Find where the given text appears and provide that cell's center as (X, Y) coordinate. 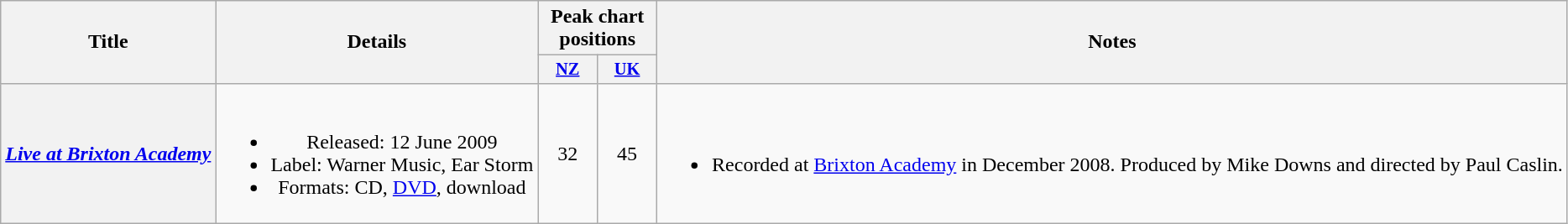
Released: 12 June 2009Label: Warner Music, Ear StormFormats: CD, DVD, download (377, 153)
Peak chart positions (598, 29)
32 (567, 153)
NZ (567, 70)
UK (628, 70)
45 (628, 153)
Details (377, 42)
Title (108, 42)
Live at Brixton Academy (108, 153)
Notes (1113, 42)
Recorded at Brixton Academy in December 2008. Produced by Mike Downs and directed by Paul Caslin. (1113, 153)
